Return the [x, y] coordinate for the center point of the cell that contains the specified text.  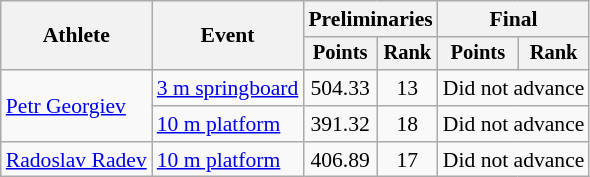
391.32 [340, 124]
Athlete [76, 36]
Event [228, 36]
18 [408, 124]
Preliminaries [370, 19]
504.33 [340, 88]
Final [514, 19]
10 m platform [228, 124]
3 m springboard [228, 88]
13 [408, 88]
Petr Georgiev [76, 106]
